Identify which cell holds the provided text, then report its [x, y] central coordinate. 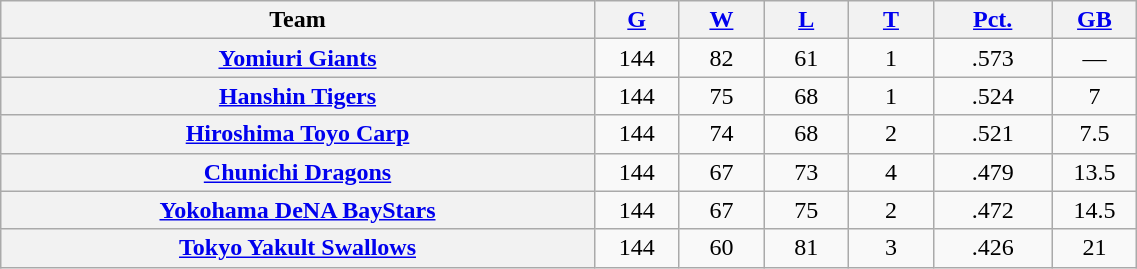
.426 [992, 248]
.524 [992, 96]
Tokyo Yakult Swallows [298, 248]
82 [722, 58]
Yomiuri Giants [298, 58]
L [806, 20]
.472 [992, 210]
Chunichi Dragons [298, 172]
13.5 [1094, 172]
60 [722, 248]
81 [806, 248]
14.5 [1094, 210]
Pct. [992, 20]
3 [892, 248]
7 [1094, 96]
.479 [992, 172]
T [892, 20]
61 [806, 58]
— [1094, 58]
73 [806, 172]
W [722, 20]
74 [722, 134]
Yokohama DeNA BayStars [298, 210]
7.5 [1094, 134]
21 [1094, 248]
Team [298, 20]
.521 [992, 134]
G [636, 20]
.573 [992, 58]
Hiroshima Toyo Carp [298, 134]
GB [1094, 20]
Hanshin Tigers [298, 96]
4 [892, 172]
